Detect which cell encompasses the target text, then output its (x, y) center coordinate. 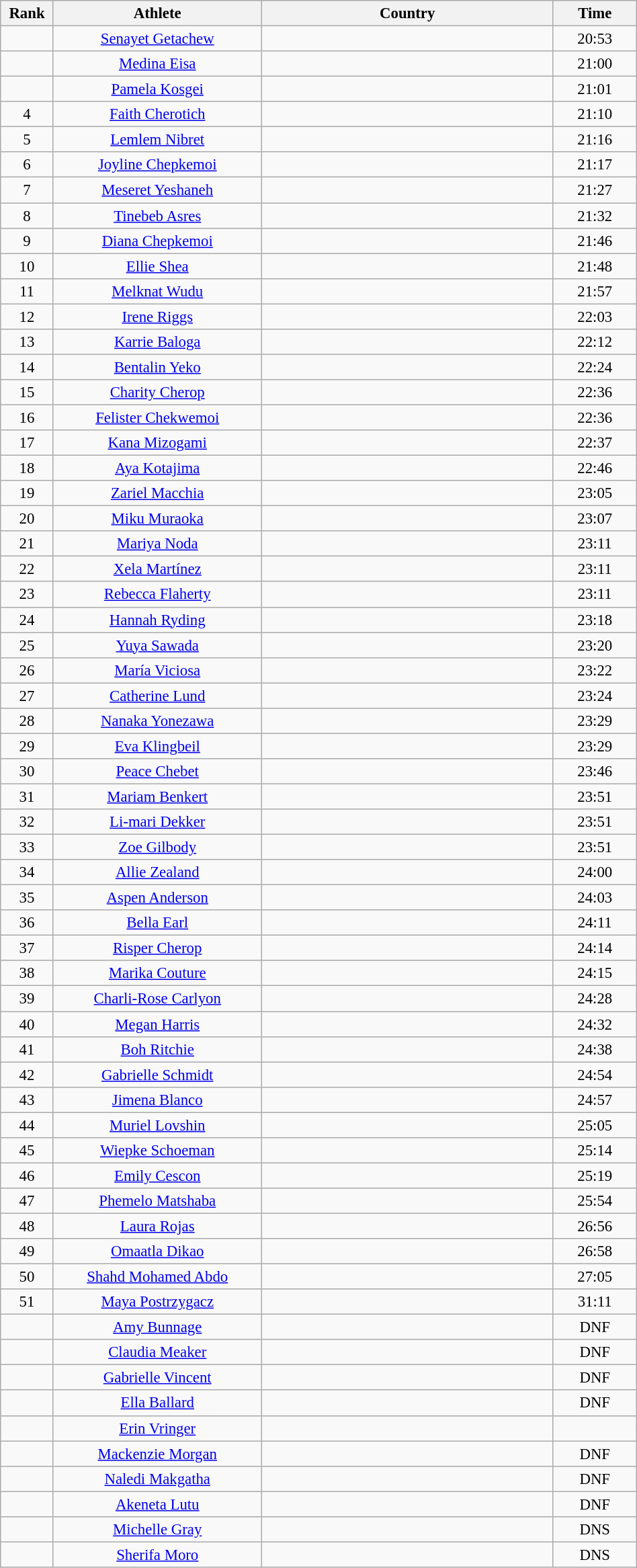
22:46 (595, 468)
Megan Harris (157, 1024)
Joyline Chepkemoi (157, 165)
25:14 (595, 1151)
21:32 (595, 216)
Claudia Meaker (157, 1352)
Risper Cherop (157, 948)
23 (27, 595)
Irene Riggs (157, 317)
Karrie Baloga (157, 342)
Jimena Blanco (157, 1100)
7 (27, 190)
39 (27, 999)
Yuya Sawada (157, 645)
Naledi Makgatha (157, 1479)
24:57 (595, 1100)
Diana Chepkemoi (157, 241)
Tinebeb Asres (157, 216)
Mariya Noda (157, 544)
Laura Rojas (157, 1226)
27:05 (595, 1277)
22:37 (595, 443)
10 (27, 266)
Wiepke Schoeman (157, 1151)
Medina Eisa (157, 64)
11 (27, 291)
19 (27, 493)
24:38 (595, 1049)
Marika Couture (157, 974)
Mariam Benkert (157, 796)
20 (27, 519)
45 (27, 1151)
Maya Postrzygacz (157, 1302)
26:56 (595, 1226)
8 (27, 216)
18 (27, 468)
23:07 (595, 519)
30 (27, 772)
31 (27, 796)
Athlete (157, 13)
Senayet Getachew (157, 39)
Meseret Yeshaneh (157, 190)
32 (27, 822)
25 (27, 645)
44 (27, 1125)
21 (27, 544)
Sherifa Moro (157, 1555)
22:12 (595, 342)
24 (27, 620)
Zariel Macchia (157, 493)
23:46 (595, 772)
Time (595, 13)
40 (27, 1024)
Gabrielle Vincent (157, 1378)
43 (27, 1100)
28 (27, 721)
Shahd Mohamed Abdo (157, 1277)
María Viciosa (157, 670)
Rank (27, 13)
20:53 (595, 39)
Faith Cherotich (157, 114)
Phemelo Matshaba (157, 1201)
27 (27, 696)
Pamela Kosgei (157, 89)
Rebecca Flaherty (157, 595)
21:17 (595, 165)
22:03 (595, 317)
22:24 (595, 367)
24:14 (595, 948)
Li-mari Dekker (157, 822)
Melknat Wudu (157, 291)
34 (27, 872)
Felister Chekwemoi (157, 417)
16 (27, 417)
Ellie Shea (157, 266)
23:24 (595, 696)
51 (27, 1302)
29 (27, 746)
Charity Cherop (157, 393)
47 (27, 1201)
Peace Chebet (157, 772)
24:00 (595, 872)
23:18 (595, 620)
9 (27, 241)
Aspen Anderson (157, 898)
Catherine Lund (157, 696)
14 (27, 367)
Allie Zealand (157, 872)
Charli-Rose Carlyon (157, 999)
24:32 (595, 1024)
35 (27, 898)
Mackenzie Morgan (157, 1454)
23:22 (595, 670)
23:20 (595, 645)
Miku Muraoka (157, 519)
49 (27, 1251)
22 (27, 569)
Lemlem Nibret (157, 140)
24:54 (595, 1075)
Emily Cescon (157, 1175)
Hannah Ryding (157, 620)
46 (27, 1175)
Aya Kotajima (157, 468)
23:05 (595, 493)
26 (27, 670)
Boh Ritchie (157, 1049)
Akeneta Lutu (157, 1504)
Xela Martínez (157, 569)
21:01 (595, 89)
24:03 (595, 898)
25:19 (595, 1175)
Zoe Gilbody (157, 848)
24:15 (595, 974)
25:54 (595, 1201)
Nanaka Yonezawa (157, 721)
33 (27, 848)
24:28 (595, 999)
Eva Klingbeil (157, 746)
21:16 (595, 140)
5 (27, 140)
21:46 (595, 241)
21:27 (595, 190)
26:58 (595, 1251)
Kana Mizogami (157, 443)
6 (27, 165)
Gabrielle Schmidt (157, 1075)
Omaatla Dikao (157, 1251)
Erin Vringer (157, 1428)
31:11 (595, 1302)
Ella Ballard (157, 1403)
21:57 (595, 291)
21:48 (595, 266)
Bentalin Yeko (157, 367)
Michelle Gray (157, 1530)
13 (27, 342)
25:05 (595, 1125)
37 (27, 948)
17 (27, 443)
21:10 (595, 114)
12 (27, 317)
Muriel Lovshin (157, 1125)
41 (27, 1049)
21:00 (595, 64)
42 (27, 1075)
Amy Bunnage (157, 1327)
24:11 (595, 923)
4 (27, 114)
Bella Earl (157, 923)
36 (27, 923)
50 (27, 1277)
38 (27, 974)
Country (407, 13)
15 (27, 393)
48 (27, 1226)
